For the text-containing cell, return its midpoint in (x, y) coordinate format. 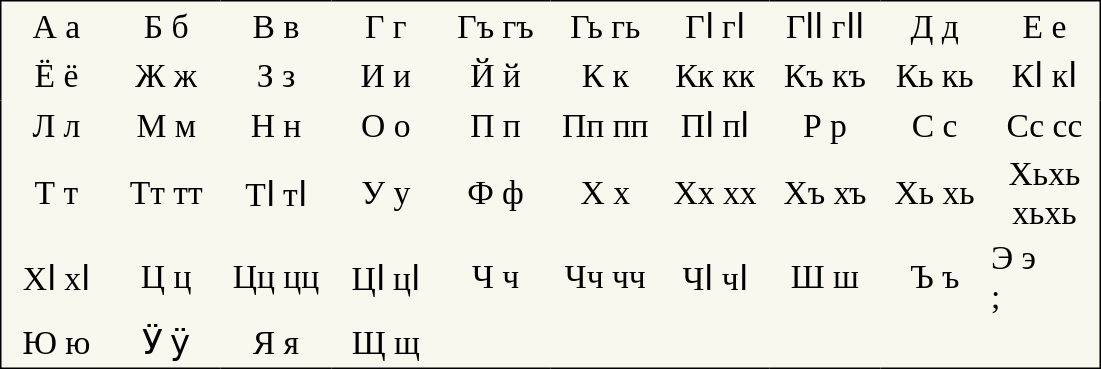
Ш ш (825, 278)
Кӏ кӏ (1046, 76)
Хь хь (935, 194)
Хъ хъ (825, 194)
Хх хх (715, 194)
Ч ч (496, 278)
Къ къ (825, 76)
Гӏ гӏ (715, 26)
Х х (605, 194)
Э э; (1046, 278)
Б б (166, 26)
Ъ ъ (935, 278)
Г г (386, 26)
Н н (276, 125)
О о (386, 125)
П п (496, 125)
Цц цц (276, 278)
М м (166, 125)
Ц ц (166, 278)
Гь гь (605, 26)
Кк кк (715, 76)
Т т (56, 194)
В в (276, 26)
К к (605, 76)
А а (56, 26)
Кь кь (935, 76)
Чӏ чӏ (715, 278)
З з (276, 76)
Щ щ (386, 343)
С с (935, 125)
Ю ю (56, 343)
Ё ё (56, 76)
Тт тт (166, 194)
Гъ гъ (496, 26)
Ӱ ӱ (166, 343)
Д д (935, 26)
Хӏ хӏ (56, 278)
Р р (825, 125)
Чч чч (605, 278)
Ж ж (166, 76)
Я я (276, 343)
Гӏӏ гӏӏ (825, 26)
Ф ф (496, 194)
Пӏ пӏ (715, 125)
Тӏ тӏ (276, 194)
Е е (1046, 26)
Цӏ цӏ (386, 278)
Хьхь хьхь (1046, 194)
Л л (56, 125)
Пп пп (605, 125)
Й й (496, 76)
Сс сс (1046, 125)
И и (386, 76)
У у (386, 194)
